Output the (X, Y) coordinate of the center of the cell containing the given text.  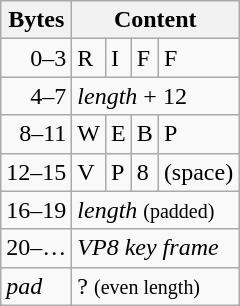
Content (156, 20)
Bytes (36, 20)
V (89, 172)
R (89, 58)
8–11 (36, 134)
B (144, 134)
0–3 (36, 58)
pad (36, 286)
? (even length) (156, 286)
W (89, 134)
length + 12 (156, 96)
20–… (36, 248)
length (padded) (156, 210)
4–7 (36, 96)
8 (144, 172)
I (119, 58)
VP8 key frame (156, 248)
(space) (198, 172)
16–19 (36, 210)
12–15 (36, 172)
E (119, 134)
